Capture the cell that displays the provided text and extract its (X, Y) central coordinate. 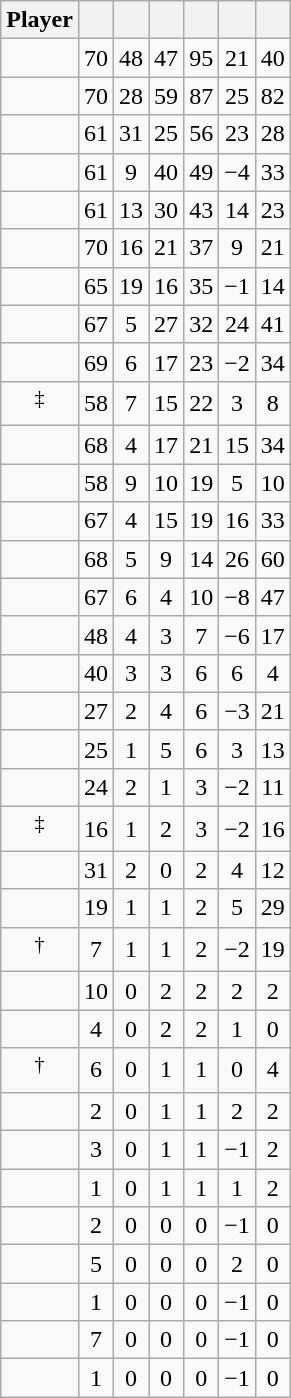
87 (202, 96)
Player (40, 20)
12 (272, 870)
95 (202, 58)
59 (166, 96)
37 (202, 248)
−8 (238, 597)
65 (96, 286)
11 (272, 787)
30 (166, 210)
8 (272, 404)
−3 (238, 711)
43 (202, 210)
26 (238, 559)
22 (202, 404)
32 (202, 324)
−6 (238, 635)
29 (272, 908)
35 (202, 286)
60 (272, 559)
69 (96, 362)
49 (202, 172)
−4 (238, 172)
56 (202, 134)
82 (272, 96)
41 (272, 324)
